From the cell containing the given text, extract its center point as [x, y] coordinate. 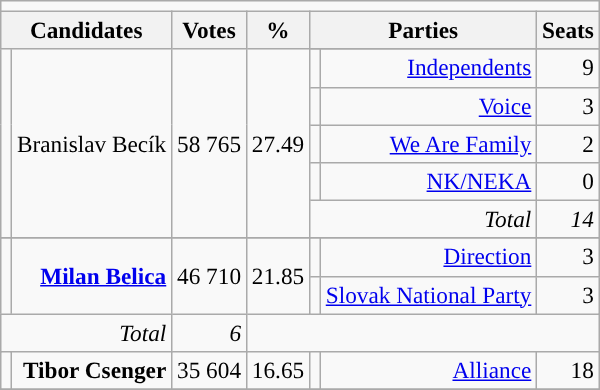
21.85 [278, 276]
Branislav Becík [92, 144]
46 710 [210, 276]
Parties [424, 30]
% [278, 30]
35 604 [210, 370]
0 [568, 181]
Seats [568, 30]
27.49 [278, 144]
Tibor Csenger [92, 370]
Slovak National Party [428, 295]
Milan Belica [92, 276]
Votes [210, 30]
Direction [428, 257]
Independents [428, 68]
NK/NEKA [428, 181]
We Are Family [428, 143]
58 765 [210, 144]
Alliance [428, 370]
2 [568, 143]
6 [210, 332]
9 [568, 68]
Candidates [86, 30]
18 [568, 370]
Voice [428, 106]
16.65 [278, 370]
14 [568, 219]
